Locate the cell with the specified text and output its [x, y] center coordinate. 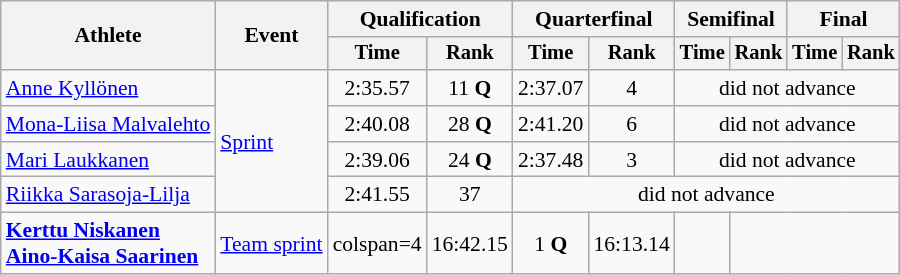
2:35.57 [378, 88]
Semifinal [731, 19]
28 Q [470, 124]
2:40.08 [378, 124]
Sprint [271, 141]
Anne Kyllönen [108, 88]
Mari Laukkanen [108, 160]
Event [271, 36]
11 Q [470, 88]
2:41.55 [378, 195]
37 [470, 195]
Mona-Liisa Malvalehto [108, 124]
2:39.06 [378, 160]
Final [843, 19]
Qualification [420, 19]
Athlete [108, 36]
colspan=4 [378, 244]
2:37.07 [550, 88]
2:37.48 [550, 160]
Team sprint [271, 244]
1 Q [550, 244]
Quarterfinal [594, 19]
24 Q [470, 160]
4 [631, 88]
Kerttu NiskanenAino-Kaisa Saarinen [108, 244]
2:41.20 [550, 124]
Riikka Sarasoja-Lilja [108, 195]
3 [631, 160]
16:13.14 [631, 244]
6 [631, 124]
16:42.15 [470, 244]
